Determine the [x, y] coordinate at the center of the cell enclosing the given text.  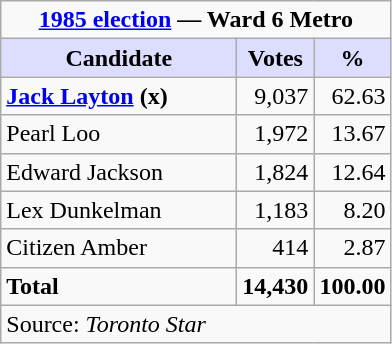
8.20 [352, 210]
2.87 [352, 248]
9,037 [276, 96]
Pearl Loo [119, 134]
Lex Dunkelman [119, 210]
1,972 [276, 134]
1,824 [276, 172]
100.00 [352, 286]
Total [119, 286]
Edward Jackson [119, 172]
14,430 [276, 286]
62.63 [352, 96]
414 [276, 248]
Source: Toronto Star [196, 324]
13.67 [352, 134]
Citizen Amber [119, 248]
1985 election — Ward 6 Metro [196, 20]
1,183 [276, 210]
Jack Layton (x) [119, 96]
Votes [276, 58]
Candidate [119, 58]
12.64 [352, 172]
% [352, 58]
